Output the [X, Y] coordinate of the center of the cell containing the given text.  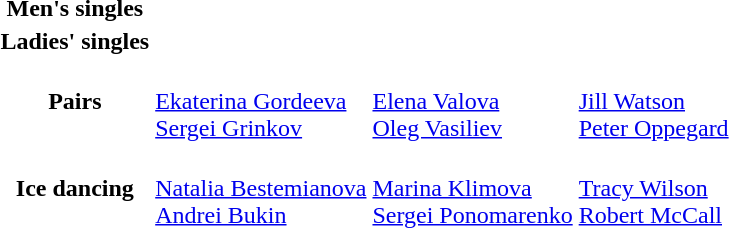
Ekaterina GordeevaSergei Grinkov [261, 101]
Elena ValovaOleg Vasiliev [472, 101]
